Scan for the cell matching the given text and deliver its (X, Y) coordinate at center. 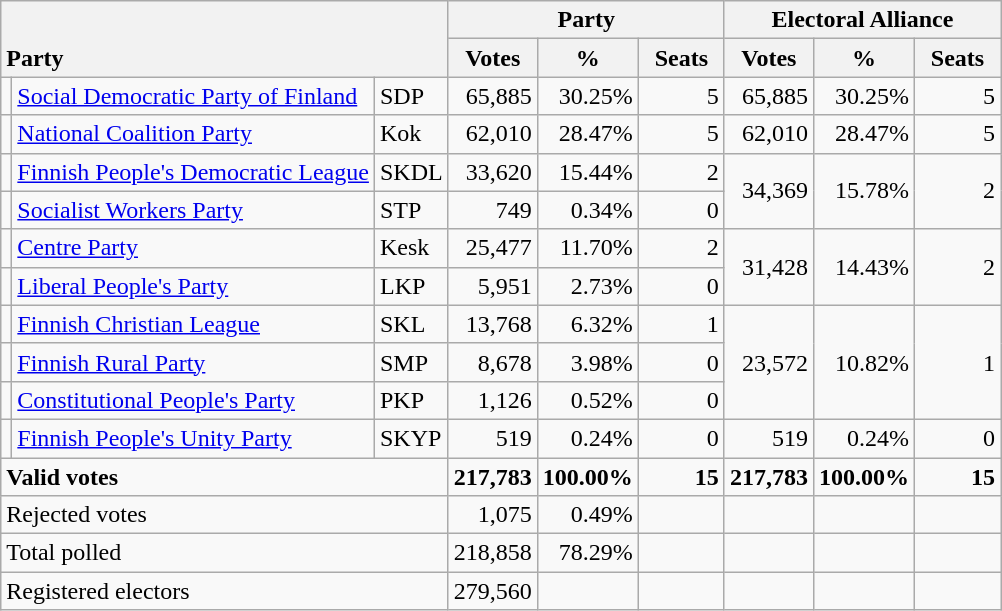
749 (492, 210)
15.78% (864, 191)
SMP (411, 362)
33,620 (492, 172)
34,369 (768, 191)
11.70% (588, 248)
31,428 (768, 267)
SKYP (411, 438)
25,477 (492, 248)
1,075 (492, 515)
LKP (411, 286)
SDP (411, 96)
Kok (411, 134)
6.32% (588, 324)
Liberal People's Party (194, 286)
13,768 (492, 324)
2.73% (588, 286)
Kesk (411, 248)
Finnish Rural Party (194, 362)
National Coalition Party (194, 134)
Total polled (224, 553)
SKL (411, 324)
Social Democratic Party of Finland (194, 96)
Finnish People's Democratic League (194, 172)
Finnish People's Unity Party (194, 438)
14.43% (864, 267)
5,951 (492, 286)
15.44% (588, 172)
10.82% (864, 362)
218,858 (492, 553)
23,572 (768, 362)
Rejected votes (224, 515)
0.34% (588, 210)
3.98% (588, 362)
Electoral Alliance (862, 20)
Socialist Workers Party (194, 210)
1,126 (492, 400)
Constitutional People's Party (194, 400)
SKDL (411, 172)
279,560 (492, 591)
0.52% (588, 400)
Valid votes (224, 477)
Finnish Christian League (194, 324)
Registered electors (224, 591)
Centre Party (194, 248)
PKP (411, 400)
78.29% (588, 553)
0.49% (588, 515)
8,678 (492, 362)
STP (411, 210)
